Determine the (x, y) coordinate at the center of the cell enclosing the given text.  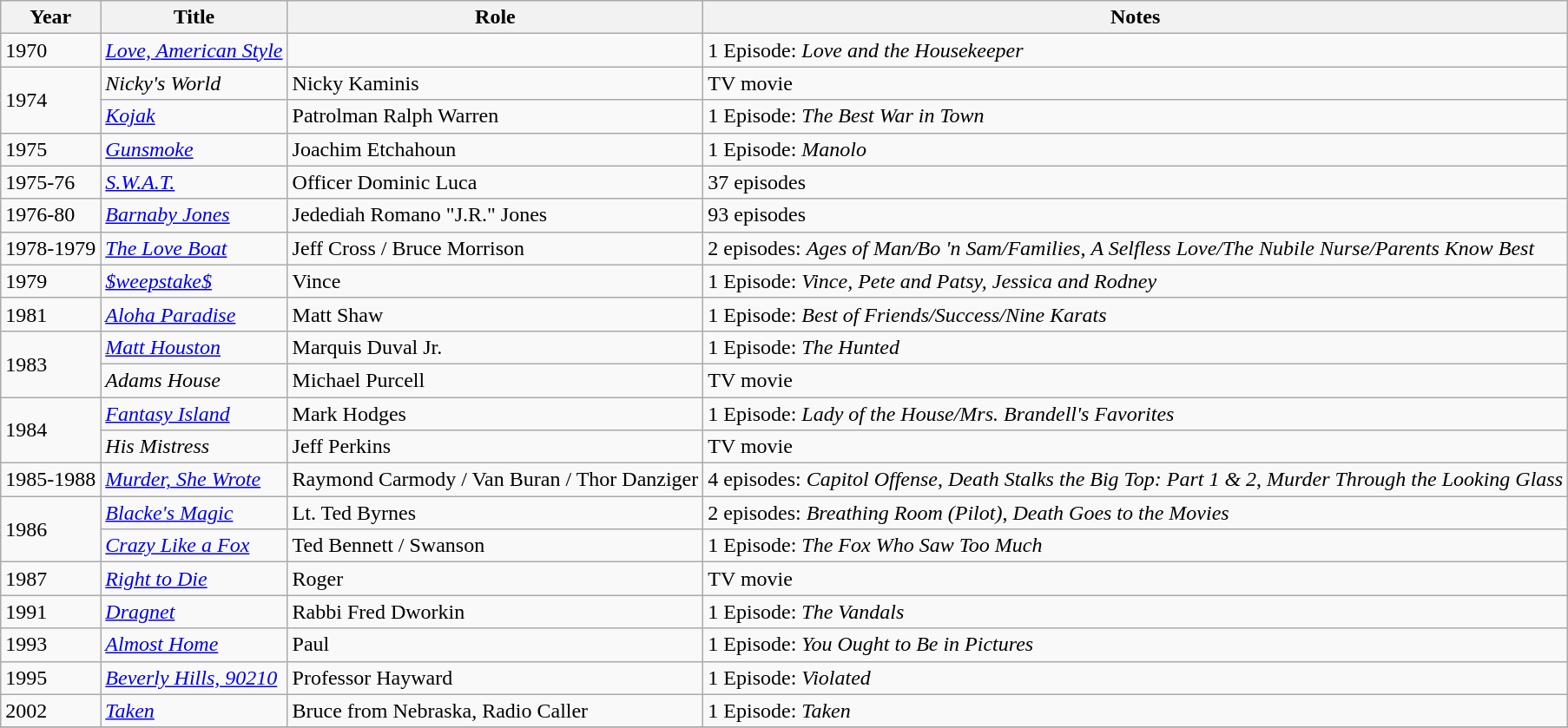
1970 (50, 50)
1975 (50, 149)
Right to Die (194, 579)
Matt Shaw (495, 314)
1 Episode: Love and the Housekeeper (1136, 50)
Jedediah Romano "J.R." Jones (495, 215)
Murder, She Wrote (194, 480)
Bruce from Nebraska, Radio Caller (495, 711)
1995 (50, 678)
37 episodes (1136, 182)
1 Episode: Taken (1136, 711)
1975-76 (50, 182)
Jeff Perkins (495, 447)
Kojak (194, 116)
Vince (495, 281)
$weepstake$ (194, 281)
1981 (50, 314)
1986 (50, 529)
Raymond Carmody / Van Buran / Thor Danziger (495, 480)
Love, American Style (194, 50)
1976-80 (50, 215)
Crazy Like a Fox (194, 546)
Patrolman Ralph Warren (495, 116)
Paul (495, 645)
1993 (50, 645)
1974 (50, 100)
Blacke's Magic (194, 513)
1987 (50, 579)
Taken (194, 711)
Aloha Paradise (194, 314)
Mark Hodges (495, 414)
1 Episode: Violated (1136, 678)
1 Episode: The Hunted (1136, 347)
Notes (1136, 17)
Year (50, 17)
His Mistress (194, 447)
Dragnet (194, 612)
Michael Purcell (495, 380)
Jeff Cross / Bruce Morrison (495, 248)
1 Episode: Best of Friends/Success/Nine Karats (1136, 314)
1 Episode: The Best War in Town (1136, 116)
Role (495, 17)
1984 (50, 430)
Barnaby Jones (194, 215)
Nicky Kaminis (495, 83)
Fantasy Island (194, 414)
Joachim Etchahoun (495, 149)
Professor Hayward (495, 678)
1991 (50, 612)
1 Episode: Lady of the House/Mrs. Brandell's Favorites (1136, 414)
Title (194, 17)
Roger (495, 579)
93 episodes (1136, 215)
2 episodes: Ages of Man/Bo 'n Sam/Families, A Selfless Love/The Nubile Nurse/Parents Know Best (1136, 248)
2002 (50, 711)
1 Episode: You Ought to Be in Pictures (1136, 645)
1978-1979 (50, 248)
Matt Houston (194, 347)
1983 (50, 364)
1985-1988 (50, 480)
Officer Dominic Luca (495, 182)
1979 (50, 281)
Gunsmoke (194, 149)
Ted Bennett / Swanson (495, 546)
1 Episode: Vince, Pete and Patsy, Jessica and Rodney (1136, 281)
1 Episode: The Fox Who Saw Too Much (1136, 546)
1 Episode: The Vandals (1136, 612)
Almost Home (194, 645)
Adams House (194, 380)
Nicky's World (194, 83)
S.W.A.T. (194, 182)
Beverly Hills, 90210 (194, 678)
Lt. Ted Byrnes (495, 513)
2 episodes: Breathing Room (Pilot), Death Goes to the Movies (1136, 513)
1 Episode: Manolo (1136, 149)
The Love Boat (194, 248)
Rabbi Fred Dworkin (495, 612)
Marquis Duval Jr. (495, 347)
4 episodes: Capitol Offense, Death Stalks the Big Top: Part 1 & 2, Murder Through the Looking Glass (1136, 480)
